Extract the [X, Y] coordinate from the center of the cell holding the provided text.  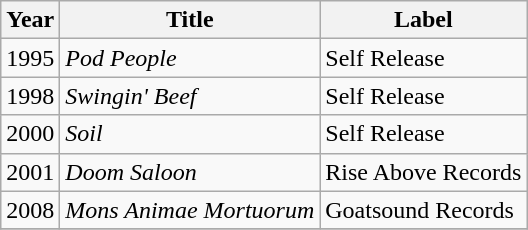
Doom Saloon [190, 172]
Goatsound Records [424, 210]
Label [424, 20]
2008 [30, 210]
2001 [30, 172]
Pod People [190, 58]
Mons Animae Mortuorum [190, 210]
Soil [190, 134]
2000 [30, 134]
Year [30, 20]
Title [190, 20]
Swingin' Beef [190, 96]
1998 [30, 96]
Rise Above Records [424, 172]
1995 [30, 58]
